For the text-containing cell, return its midpoint in [x, y] coordinate format. 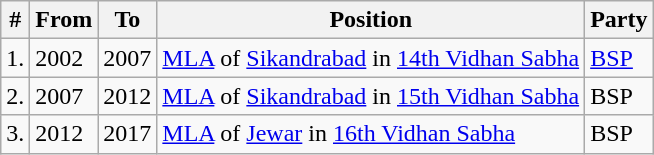
3. [16, 134]
# [16, 20]
MLA of Sikandrabad in 14th Vidhan Sabha [371, 58]
MLA of Jewar in 16th Vidhan Sabha [371, 134]
From [64, 20]
Position [371, 20]
2017 [128, 134]
MLA of Sikandrabad in 15th Vidhan Sabha [371, 96]
1. [16, 58]
Party [619, 20]
2002 [64, 58]
2. [16, 96]
To [128, 20]
